Identify which cell holds the provided text, then report its [X, Y] central coordinate. 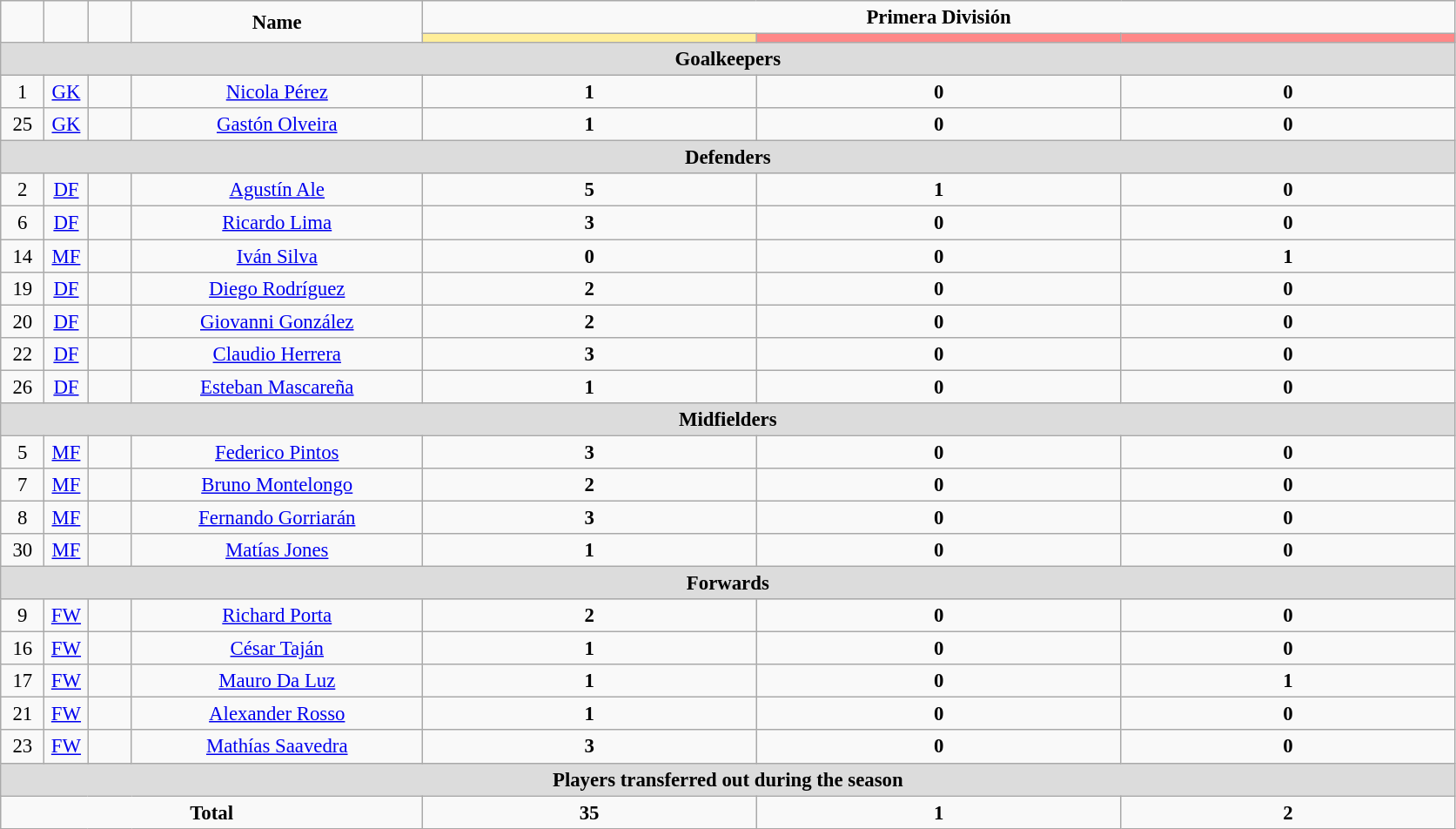
Esteban Mascareña [277, 387]
Ricardo Lima [277, 223]
Iván Silva [277, 256]
Agustín Ale [277, 191]
Mauro Da Luz [277, 681]
21 [23, 714]
Federico Pintos [277, 452]
Nicola Pérez [277, 92]
Name [277, 22]
16 [23, 649]
14 [23, 256]
Defenders [728, 158]
Players transferred out during the season [728, 779]
Mathías Saavedra [277, 747]
7 [23, 485]
23 [23, 747]
8 [23, 517]
Diego Rodríguez [277, 288]
17 [23, 681]
Fernando Gorriarán [277, 517]
Primera División [938, 17]
22 [23, 354]
9 [23, 616]
Giovanni González [277, 321]
Gastón Olveira [277, 125]
Midfielders [728, 420]
Goalkeepers [728, 59]
Bruno Montelongo [277, 485]
Richard Porta [277, 616]
César Taján [277, 649]
Matías Jones [277, 550]
35 [589, 812]
Alexander Rosso [277, 714]
19 [23, 288]
Claudio Herrera [277, 354]
Total [212, 812]
25 [23, 125]
26 [23, 387]
Forwards [728, 583]
20 [23, 321]
30 [23, 550]
6 [23, 223]
